Determine the (x, y) coordinate at the center of the cell enclosing the given text.  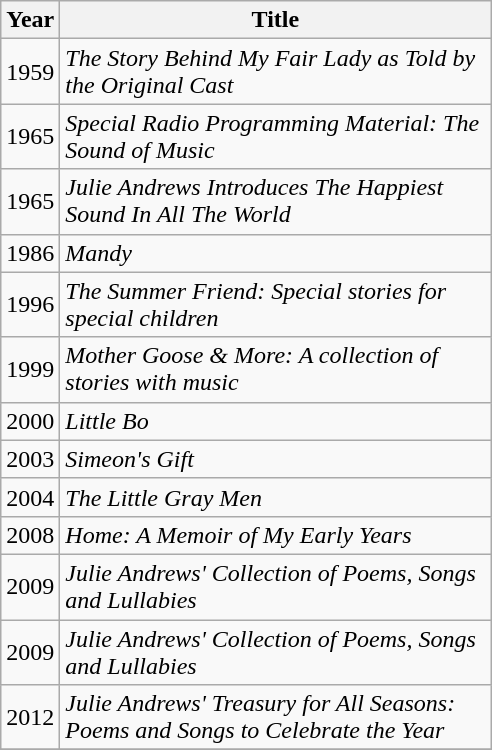
The Summer Friend: Special stories for special children (276, 304)
The Little Gray Men (276, 497)
Title (276, 20)
Julie Andrews' Treasury for All Seasons: Poems and Songs to Celebrate the Year (276, 718)
Julie Andrews Introduces The Happiest Sound In All The World (276, 202)
1996 (30, 304)
1959 (30, 72)
Little Bo (276, 421)
2000 (30, 421)
Simeon's Gift (276, 459)
Home: A Memoir of My Early Years (276, 535)
The Story Behind My Fair Lady as Told by the Original Cast (276, 72)
1999 (30, 370)
Year (30, 20)
Special Radio Programming Material: The Sound of Music (276, 136)
1986 (30, 253)
Mother Goose & More: A collection of stories with music (276, 370)
2004 (30, 497)
2008 (30, 535)
2012 (30, 718)
2003 (30, 459)
Mandy (276, 253)
